From the cell containing the given text, extract its center point as [x, y] coordinate. 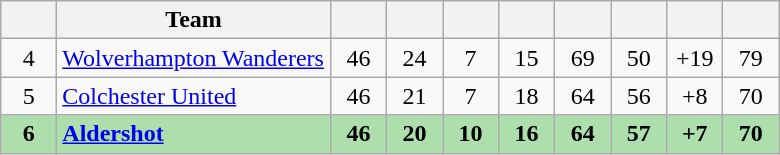
18 [527, 96]
+19 [695, 58]
50 [639, 58]
69 [583, 58]
56 [639, 96]
4 [29, 58]
Aldershot [194, 134]
21 [414, 96]
Wolverhampton Wanderers [194, 58]
20 [414, 134]
16 [527, 134]
10 [470, 134]
15 [527, 58]
6 [29, 134]
79 [751, 58]
5 [29, 96]
+7 [695, 134]
+8 [695, 96]
24 [414, 58]
57 [639, 134]
Team [194, 20]
Colchester United [194, 96]
